Identify which cell holds the provided text, then report its (X, Y) central coordinate. 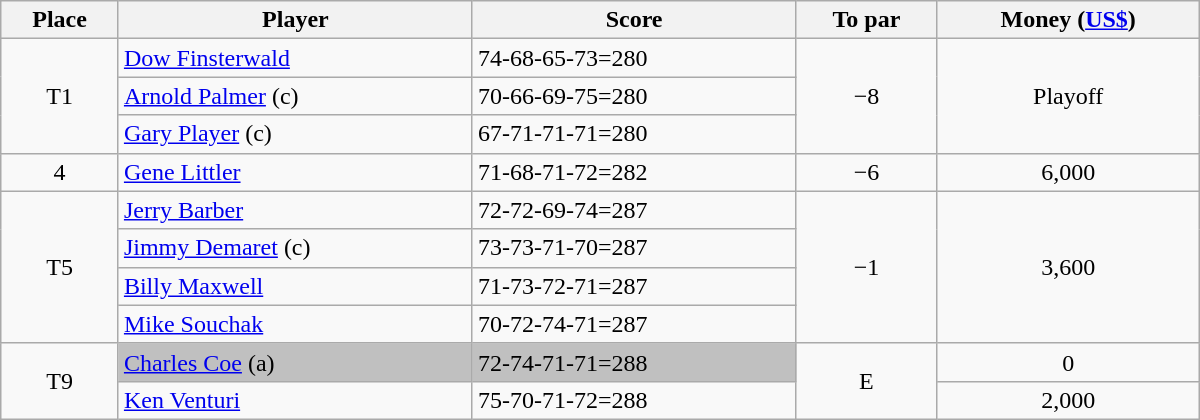
Player (295, 20)
2,000 (1068, 400)
71-68-71-72=282 (634, 172)
Score (634, 20)
73-73-71-70=287 (634, 248)
0 (1068, 362)
Ken Venturi (295, 400)
−8 (866, 96)
70-66-69-75=280 (634, 96)
3,600 (1068, 267)
Jerry Barber (295, 210)
74-68-65-73=280 (634, 58)
Gary Player (c) (295, 134)
Jimmy Demaret (c) (295, 248)
4 (60, 172)
−6 (866, 172)
E (866, 381)
T5 (60, 267)
72-72-69-74=287 (634, 210)
71-73-72-71=287 (634, 286)
Gene Littler (295, 172)
T9 (60, 381)
72-74-71-71=288 (634, 362)
Money (US$) (1068, 20)
Mike Souchak (295, 324)
Charles Coe (a) (295, 362)
67-71-71-71=280 (634, 134)
−1 (866, 267)
Playoff (1068, 96)
Dow Finsterwald (295, 58)
6,000 (1068, 172)
70-72-74-71=287 (634, 324)
Billy Maxwell (295, 286)
T1 (60, 96)
Place (60, 20)
Arnold Palmer (c) (295, 96)
To par (866, 20)
75-70-71-72=288 (634, 400)
